Identify which cell holds the provided text, then report its (X, Y) central coordinate. 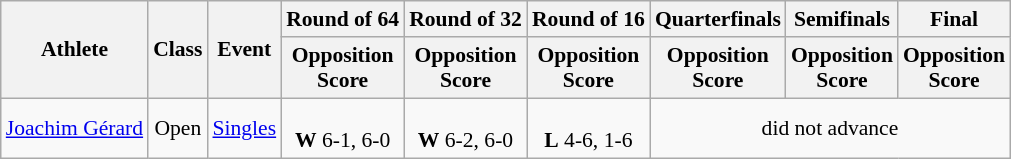
Round of 32 (466, 19)
Open (178, 128)
Singles (244, 128)
Event (244, 50)
Semifinals (842, 19)
Final (954, 19)
Round of 64 (342, 19)
W 6-2, 6-0 (466, 128)
Class (178, 50)
Joachim Gérard (74, 128)
Athlete (74, 50)
W 6-1, 6-0 (342, 128)
Quarterfinals (718, 19)
Round of 16 (588, 19)
L 4-6, 1-6 (588, 128)
did not advance (830, 128)
